Capture the cell that displays the provided text and extract its (X, Y) central coordinate. 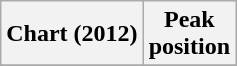
Peak position (189, 34)
Chart (2012) (72, 34)
